Scan for the cell matching the given text and deliver its (x, y) coordinate at center. 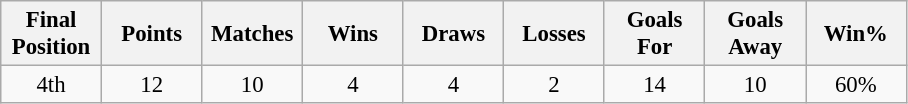
Final Position (52, 34)
4th (52, 85)
60% (856, 85)
14 (654, 85)
Win% (856, 34)
Goals For (654, 34)
2 (554, 85)
Matches (252, 34)
12 (152, 85)
Draws (454, 34)
Goals Away (756, 34)
Points (152, 34)
Losses (554, 34)
Wins (354, 34)
